Locate the cell with the specified text and output its (x, y) center coordinate. 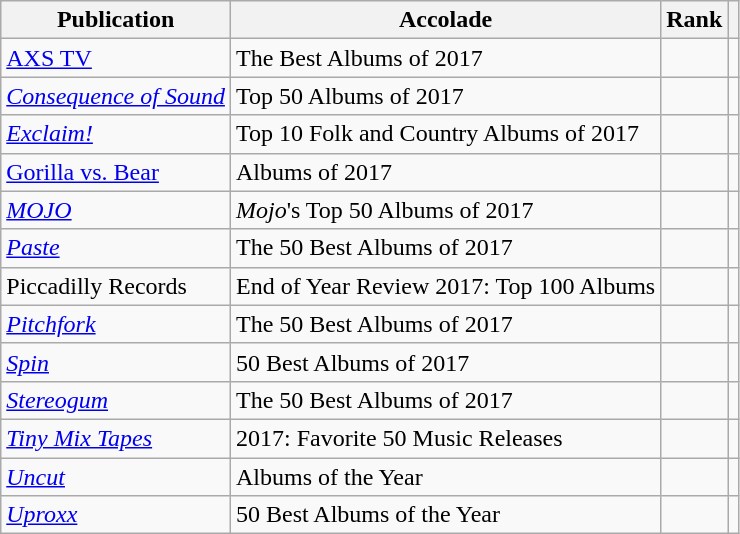
Stereogum (116, 400)
End of Year Review 2017: Top 100 Albums (445, 286)
50 Best Albums of the Year (445, 515)
Accolade (445, 20)
Tiny Mix Tapes (116, 438)
Top 10 Folk and Country Albums of 2017 (445, 134)
AXS TV (116, 58)
Paste (116, 248)
2017: Favorite 50 Music Releases (445, 438)
Albums of 2017 (445, 172)
Rank (694, 20)
Gorilla vs. Bear (116, 172)
50 Best Albums of 2017 (445, 362)
Uproxx (116, 515)
Consequence of Sound (116, 96)
The Best Albums of 2017 (445, 58)
Mojo's Top 50 Albums of 2017 (445, 210)
Uncut (116, 477)
Exclaim! (116, 134)
Spin (116, 362)
Albums of the Year (445, 477)
Top 50 Albums of 2017 (445, 96)
MOJO (116, 210)
Publication (116, 20)
Piccadilly Records (116, 286)
Pitchfork (116, 324)
